Output the (X, Y) coordinate of the center of the cell containing the given text.  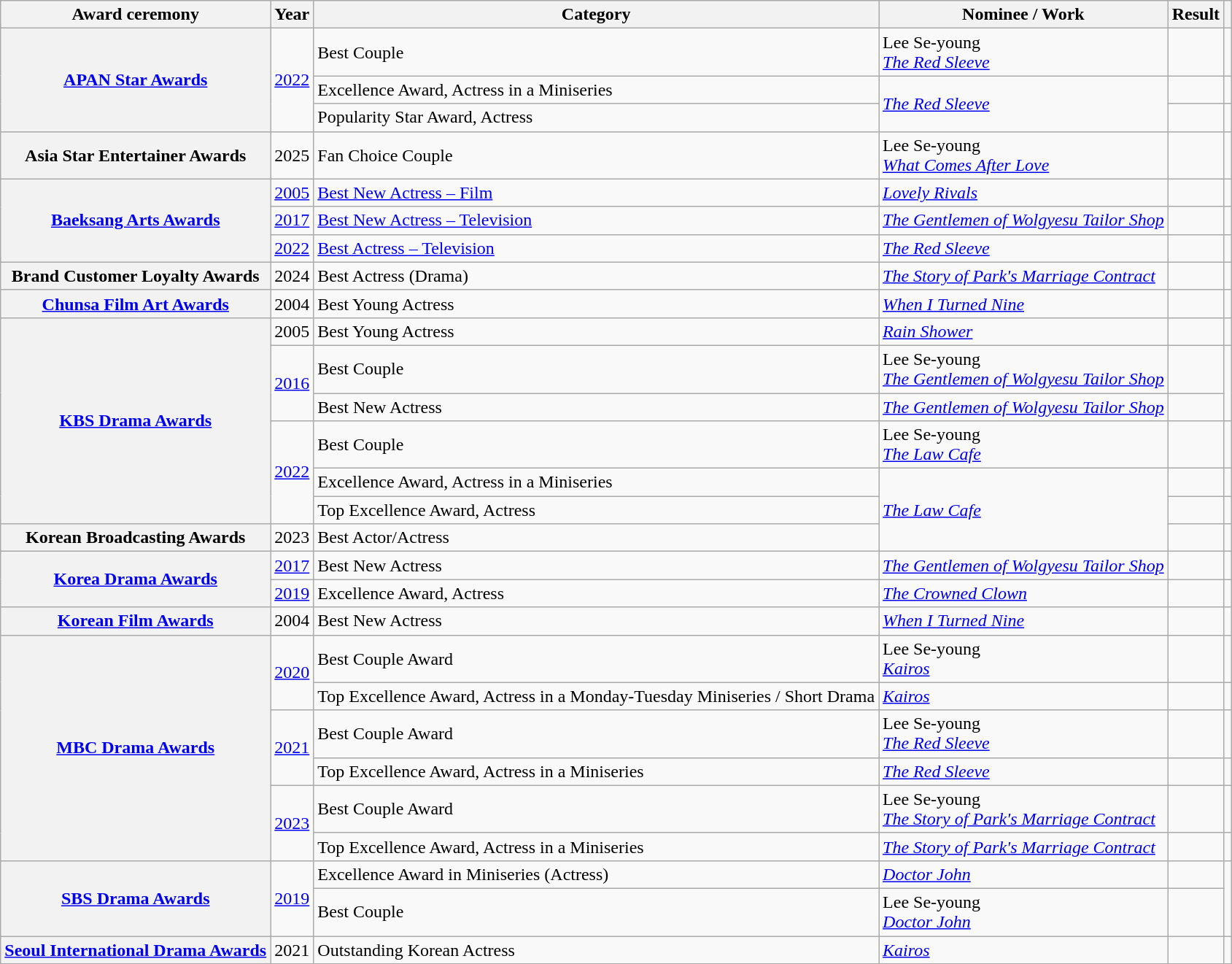
Year (292, 15)
Outstanding Korean Actress (597, 949)
Best Actress (Drama) (597, 276)
Result (1196, 15)
Lovely Rivals (1024, 193)
Best New Actress – Television (597, 220)
Korean Film Awards (136, 621)
Rain Shower (1024, 331)
Best New Actress – Film (597, 193)
2024 (292, 276)
2020 (292, 673)
MBC Drama Awards (136, 747)
Top Excellence Award, Actress (597, 510)
SBS Drama Awards (136, 898)
Popularity Star Award, Actress (597, 117)
The Crowned Clown (1024, 593)
Nominee / Work (1024, 15)
Doctor John (1024, 874)
Korean Broadcasting Awards (136, 538)
Category (597, 15)
KBS Drama Awards (136, 420)
Excellence Award, Actress (597, 593)
Best Actress – Television (597, 248)
Excellence Award in Miniseries (Actress) (597, 874)
Lee Se-young Kairos (1024, 658)
Baeksang Arts Awards (136, 220)
Lee Se-young The Law Cafe (1024, 445)
2016 (292, 382)
Korea Drama Awards (136, 579)
The Law Cafe (1024, 510)
Fan Choice Couple (597, 155)
Asia Star Entertainer Awards (136, 155)
Lee Se-young Doctor John (1024, 912)
Top Excellence Award, Actress in a Monday-Tuesday Miniseries / Short Drama (597, 696)
Chunsa Film Art Awards (136, 304)
Lee Se-young The Gentlemen of Wolgyesu Tailor Shop (1024, 369)
Lee Se-young The Story of Park's Marriage Contract (1024, 809)
Brand Customer Loyalty Awards (136, 276)
2025 (292, 155)
Lee Se-young What Comes After Love (1024, 155)
Award ceremony (136, 15)
APAN Star Awards (136, 80)
Seoul International Drama Awards (136, 949)
Best Actor/Actress (597, 538)
